Provide the [X, Y] coordinate of the cell's center where the given text is located.  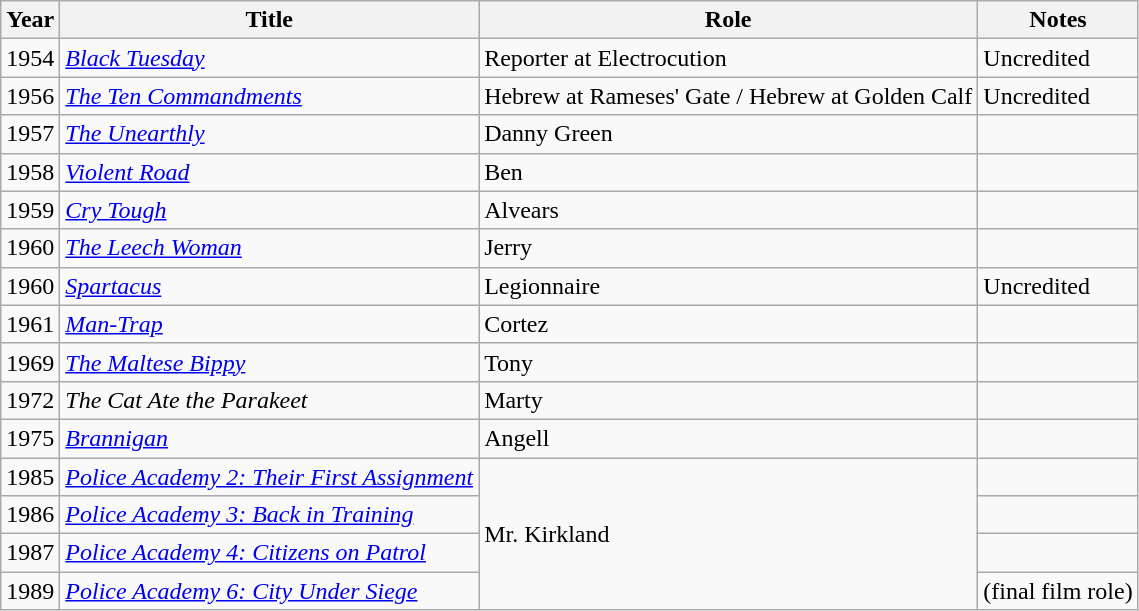
Police Academy 2: Their First Assignment [270, 477]
Marty [728, 400]
1954 [30, 58]
Brannigan [270, 438]
The Ten Commandments [270, 96]
Mr. Kirkland [728, 534]
1956 [30, 96]
Tony [728, 362]
1969 [30, 362]
Police Academy 3: Back in Training [270, 515]
Hebrew at Rameses' Gate / Hebrew at Golden Calf [728, 96]
Role [728, 20]
1957 [30, 134]
1985 [30, 477]
1972 [30, 400]
1986 [30, 515]
The Cat Ate the Parakeet [270, 400]
Year [30, 20]
Cry Tough [270, 210]
Alvears [728, 210]
Black Tuesday [270, 58]
Jerry [728, 248]
The Maltese Bippy [270, 362]
Police Academy 6: City Under Siege [270, 591]
1975 [30, 438]
Violent Road [270, 172]
Police Academy 4: Citizens on Patrol [270, 553]
1961 [30, 324]
Ben [728, 172]
The Unearthly [270, 134]
Cortez [728, 324]
Angell [728, 438]
1989 [30, 591]
Man-Trap [270, 324]
1959 [30, 210]
Danny Green [728, 134]
Legionnaire [728, 286]
1958 [30, 172]
1987 [30, 553]
Spartacus [270, 286]
Title [270, 20]
The Leech Woman [270, 248]
Notes [1058, 20]
Reporter at Electrocution [728, 58]
(final film role) [1058, 591]
